Capture the cell that displays the provided text and extract its [X, Y] central coordinate. 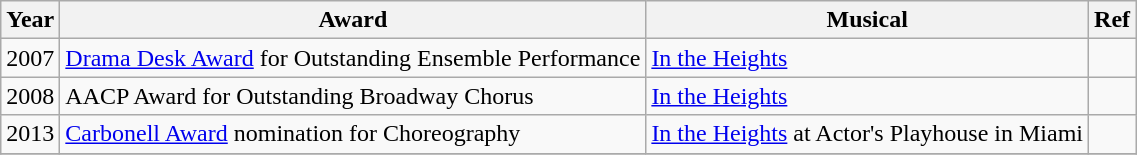
2007 [30, 58]
2013 [30, 134]
Ref [1112, 20]
2008 [30, 96]
Drama Desk Award for Outstanding Ensemble Performance [353, 58]
In the Heights at Actor's Playhouse in Miami [868, 134]
Year [30, 20]
AACP Award for Outstanding Broadway Chorus [353, 96]
Musical [868, 20]
Award [353, 20]
Carbonell Award nomination for Choreography [353, 134]
